Identify which cell holds the provided text, then report its (X, Y) central coordinate. 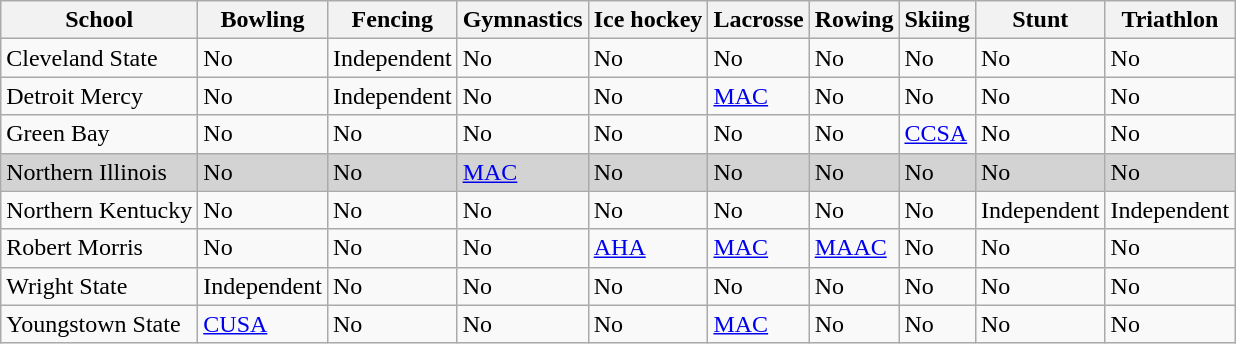
Fencing (392, 20)
MAAC (854, 248)
Ice hockey (648, 20)
Gymnastics (522, 20)
Stunt (1040, 20)
Northern Illinois (100, 172)
Northern Kentucky (100, 210)
Wright State (100, 286)
Youngstown State (100, 324)
School (100, 20)
Rowing (854, 20)
Triathlon (1170, 20)
Skiing (937, 20)
Cleveland State (100, 58)
Bowling (263, 20)
CCSA (937, 134)
AHA (648, 248)
Lacrosse (758, 20)
CUSA (263, 324)
Detroit Mercy (100, 96)
Green Bay (100, 134)
Robert Morris (100, 248)
